Return the [x, y] coordinate for the center point of the cell that contains the specified text.  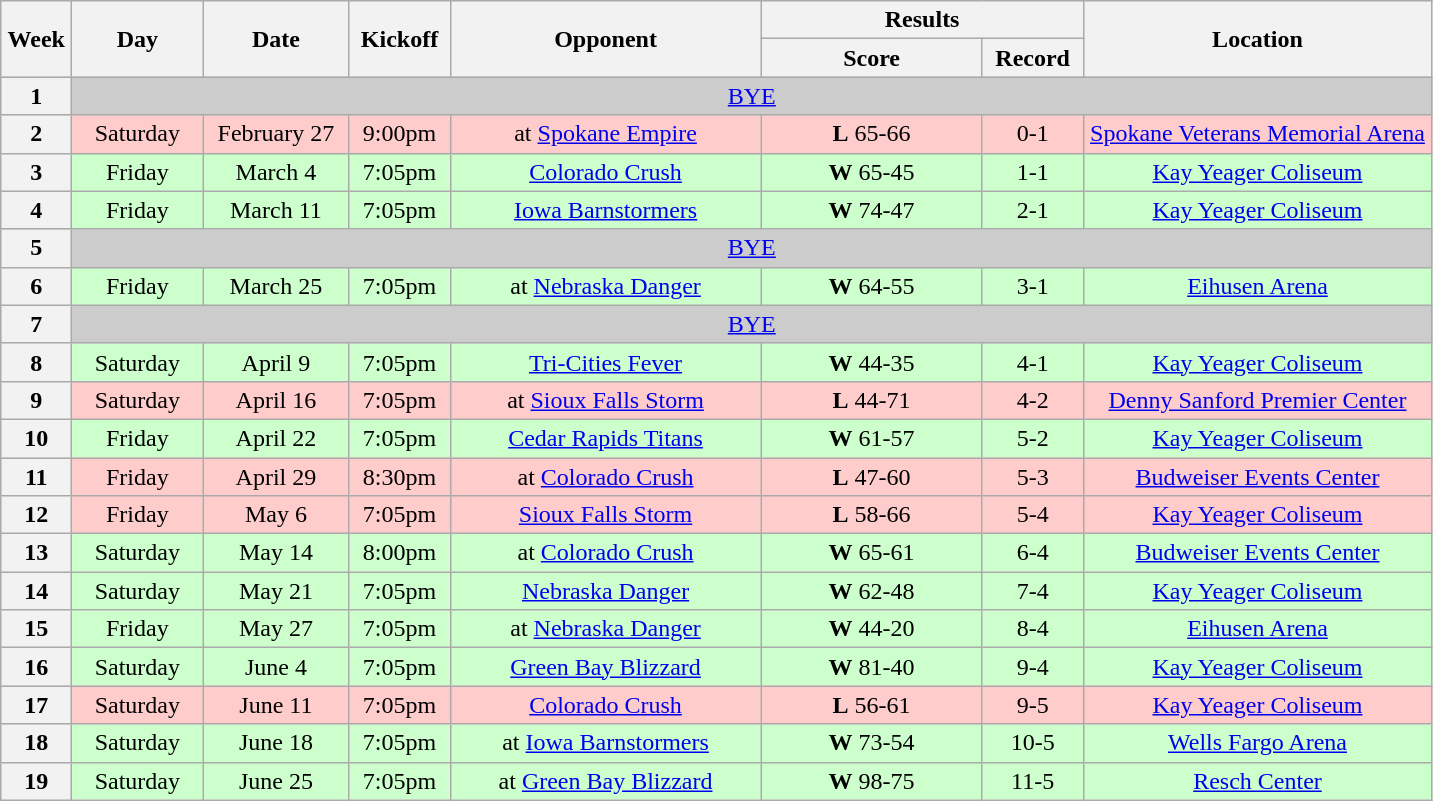
February 27 [276, 134]
at Spokane Empire [606, 134]
10 [36, 438]
12 [36, 515]
4-1 [1032, 362]
Resch Center [1258, 781]
1-1 [1032, 172]
Day [138, 39]
Wells Fargo Arena [1258, 743]
W 44-35 [872, 362]
May 21 [276, 591]
April 22 [276, 438]
14 [36, 591]
W 61-57 [872, 438]
4-2 [1032, 400]
March 25 [276, 286]
1 [36, 96]
June 18 [276, 743]
6 [36, 286]
Kickoff [400, 39]
Sioux Falls Storm [606, 515]
9 [36, 400]
March 4 [276, 172]
13 [36, 553]
15 [36, 629]
17 [36, 705]
8:00pm [400, 553]
W 81-40 [872, 667]
Opponent [606, 39]
11-5 [1032, 781]
W 98-75 [872, 781]
W 73-54 [872, 743]
W 64-55 [872, 286]
7 [36, 324]
Nebraska Danger [606, 591]
March 11 [276, 210]
May 6 [276, 515]
June 4 [276, 667]
7-4 [1032, 591]
8-4 [1032, 629]
6-4 [1032, 553]
L 58-66 [872, 515]
at Sioux Falls Storm [606, 400]
Green Bay Blizzard [606, 667]
May 14 [276, 553]
Results [922, 20]
3 [36, 172]
4 [36, 210]
11 [36, 477]
Spokane Veterans Memorial Arena [1258, 134]
Tri-Cities Fever [606, 362]
W 74-47 [872, 210]
9-5 [1032, 705]
5-2 [1032, 438]
W 44-20 [872, 629]
April 16 [276, 400]
3-1 [1032, 286]
16 [36, 667]
W 62-48 [872, 591]
19 [36, 781]
5-4 [1032, 515]
April 9 [276, 362]
8 [36, 362]
W 65-45 [872, 172]
L 47-60 [872, 477]
Week [36, 39]
Date [276, 39]
Score [872, 58]
Record [1032, 58]
L 56-61 [872, 705]
10-5 [1032, 743]
W 65-61 [872, 553]
18 [36, 743]
9-4 [1032, 667]
Iowa Barnstormers [606, 210]
June 11 [276, 705]
Cedar Rapids Titans [606, 438]
L 44-71 [872, 400]
0-1 [1032, 134]
8:30pm [400, 477]
L 65-66 [872, 134]
at Green Bay Blizzard [606, 781]
May 27 [276, 629]
5-3 [1032, 477]
5 [36, 248]
2 [36, 134]
June 25 [276, 781]
Location [1258, 39]
April 29 [276, 477]
Denny Sanford Premier Center [1258, 400]
at Iowa Barnstormers [606, 743]
2-1 [1032, 210]
9:00pm [400, 134]
